Detect which cell encompasses the target text, then output its (x, y) center coordinate. 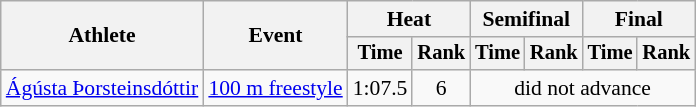
did not advance (582, 88)
Heat (409, 19)
Athlete (102, 36)
1:07.5 (380, 88)
Event (275, 36)
Semifinal (526, 19)
100 m freestyle (275, 88)
Final (639, 19)
6 (441, 88)
Ágústa Þorsteinsdóttir (102, 88)
